Find where the given text appears and provide that cell's center as [X, Y] coordinate. 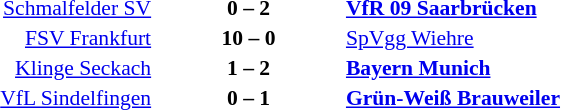
1 – 2 [248, 68]
10 – 0 [248, 38]
